Provide the [X, Y] coordinate of the cell's center where the given text is located.  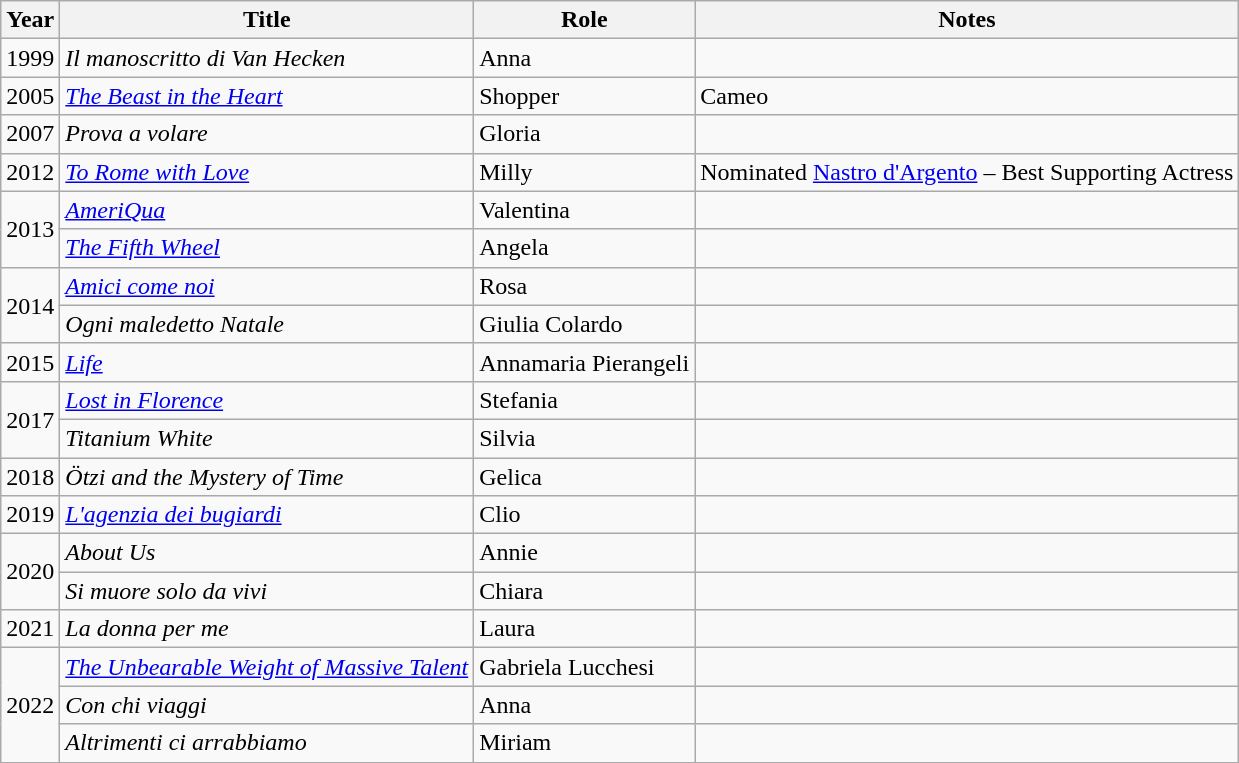
Con chi viaggi [267, 705]
The Beast in the Heart [267, 96]
La donna per me [267, 629]
The Fifth Wheel [267, 248]
Gloria [584, 134]
To Rome with Love [267, 172]
Nominated Nastro d'Argento – Best Supporting Actress [967, 172]
Stefania [584, 400]
Annamaria Pierangeli [584, 362]
Miriam [584, 743]
2022 [30, 705]
1999 [30, 58]
2007 [30, 134]
Milly [584, 172]
Title [267, 20]
L'agenzia dei bugiardi [267, 515]
2020 [30, 572]
Annie [584, 553]
Laura [584, 629]
Gelica [584, 477]
Altrimenti ci arrabbiamo [267, 743]
2014 [30, 305]
2005 [30, 96]
2019 [30, 515]
The Unbearable Weight of Massive Talent [267, 667]
Chiara [584, 591]
Shopper [584, 96]
2021 [30, 629]
Lost in Florence [267, 400]
Gabriela Lucchesi [584, 667]
2012 [30, 172]
Giulia Colardo [584, 324]
About Us [267, 553]
Rosa [584, 286]
Life [267, 362]
Amici come noi [267, 286]
2015 [30, 362]
Ötzi and the Mystery of Time [267, 477]
Silvia [584, 438]
2013 [30, 229]
Angela [584, 248]
Year [30, 20]
2018 [30, 477]
Titanium White [267, 438]
2017 [30, 419]
AmeriQua [267, 210]
Cameo [967, 96]
Role [584, 20]
Prova a volare [267, 134]
Clio [584, 515]
Si muore solo da vivi [267, 591]
Ogni maledetto Natale [267, 324]
Notes [967, 20]
Valentina [584, 210]
Il manoscritto di Van Hecken [267, 58]
